Locate the cell with the specified text and output its (X, Y) center coordinate. 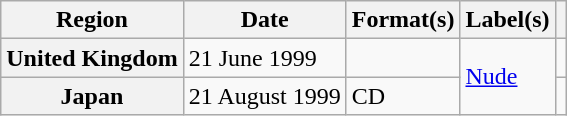
Japan (92, 96)
Nude (508, 77)
Format(s) (403, 20)
Date (264, 20)
Region (92, 20)
United Kingdom (92, 58)
21 June 1999 (264, 58)
21 August 1999 (264, 96)
CD (403, 96)
Label(s) (508, 20)
